From the cell containing the given text, extract its center point as [x, y] coordinate. 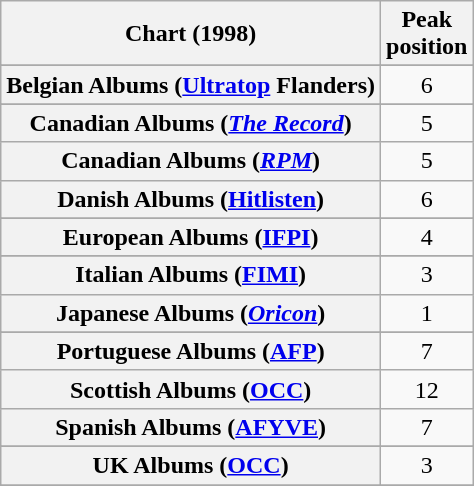
UK Albums (OCC) [191, 465]
European Albums (IFPI) [191, 237]
Peakposition [427, 34]
Italian Albums (FIMI) [191, 275]
Scottish Albums (OCC) [191, 389]
Canadian Albums (RPM) [191, 161]
Danish Albums (Hitlisten) [191, 199]
1 [427, 313]
Japanese Albums (Oricon) [191, 313]
Spanish Albums (AFYVE) [191, 427]
Portuguese Albums (AFP) [191, 351]
Chart (1998) [191, 34]
Canadian Albums (The Record) [191, 123]
Belgian Albums (Ultratop Flanders) [191, 85]
12 [427, 389]
4 [427, 237]
